From the cell containing the given text, extract its center point as (X, Y) coordinate. 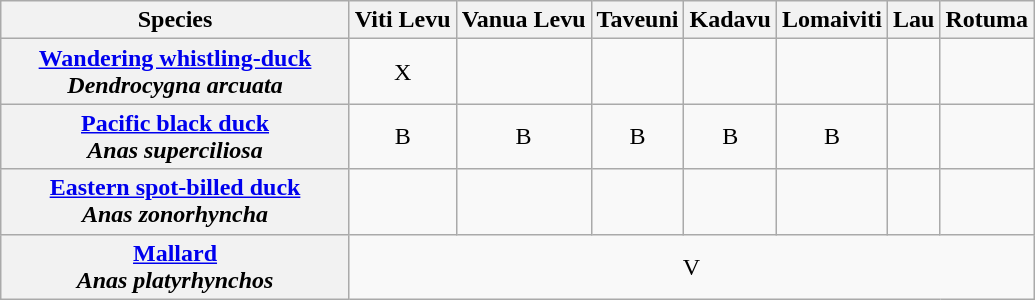
Vanua Levu (524, 20)
Viti Levu (402, 20)
Taveuni (638, 20)
Pacific black duckAnas superciliosa (176, 136)
MallardAnas platyrhynchos (176, 266)
Kadavu (730, 20)
Species (176, 20)
X (402, 72)
Lau (913, 20)
Lomaiviti (832, 20)
V (691, 266)
Wandering whistling-duckDendrocygna arcuata (176, 72)
Rotuma (987, 20)
Eastern spot-billed duckAnas zonorhyncha (176, 202)
